Pinpoint the cell where the given text exists, returning its [x, y] midpoint coordinate. 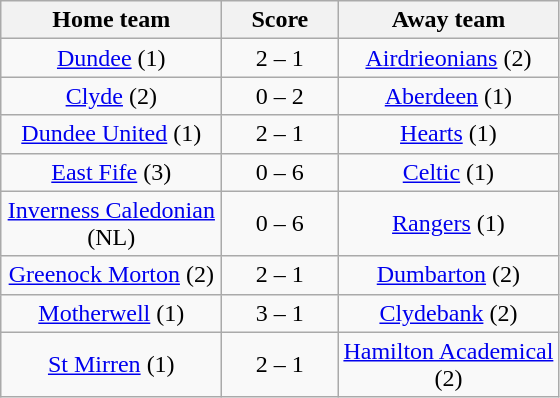
St Mirren (1) [112, 364]
Dumbarton (2) [448, 275]
Inverness Caledonian (NL) [112, 224]
Hamilton Academical (2) [448, 364]
Dundee United (1) [112, 134]
Home team [112, 20]
3 – 1 [280, 313]
East Fife (3) [112, 172]
Airdrieonians (2) [448, 58]
Motherwell (1) [112, 313]
Away team [448, 20]
Aberdeen (1) [448, 96]
Dundee (1) [112, 58]
Clydebank (2) [448, 313]
Celtic (1) [448, 172]
Hearts (1) [448, 134]
Score [280, 20]
Clyde (2) [112, 96]
Greenock Morton (2) [112, 275]
0 – 2 [280, 96]
Rangers (1) [448, 224]
